Detect which cell encompasses the target text, then output its (X, Y) center coordinate. 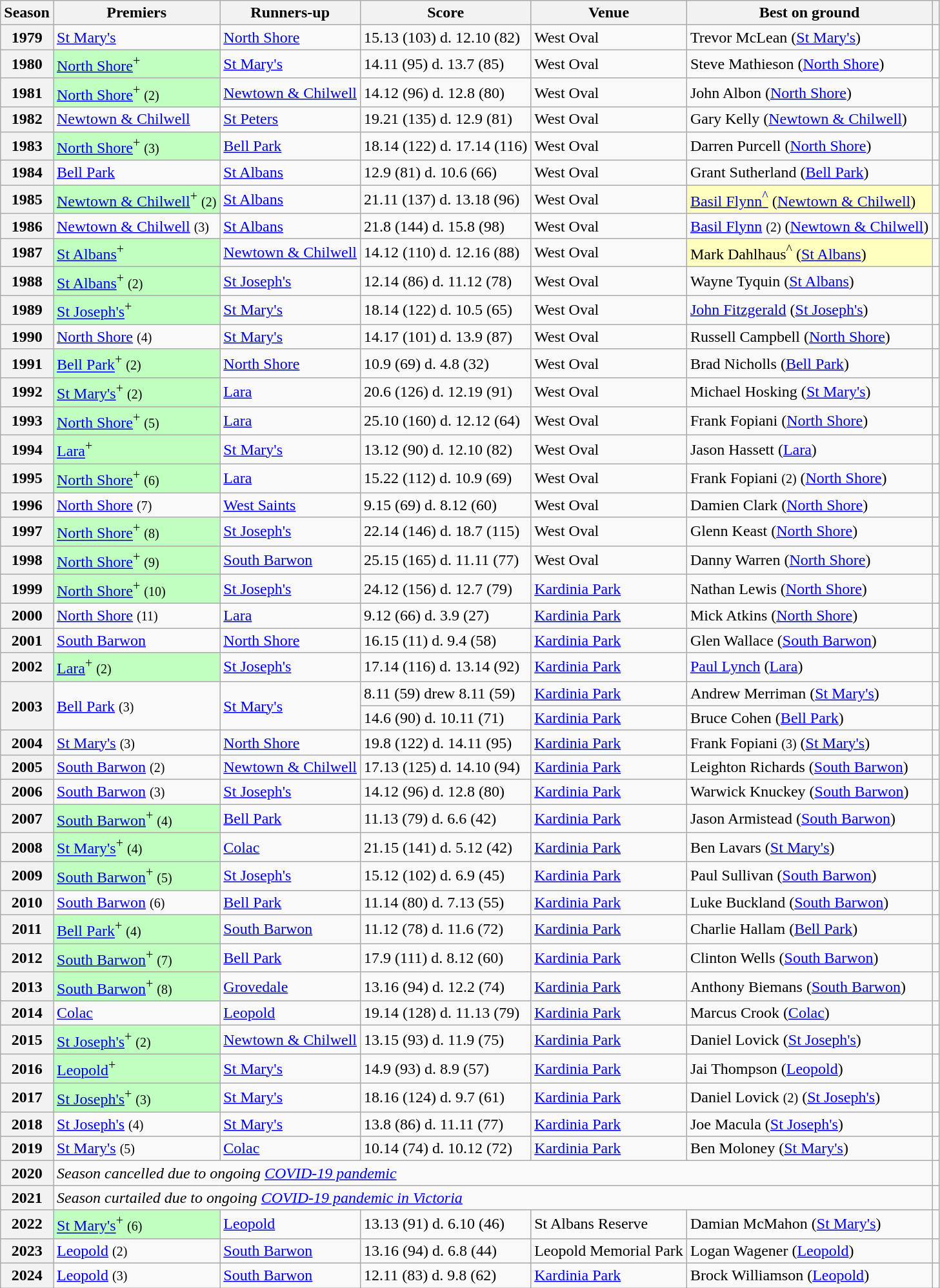
2008 (27, 847)
Jai Thompson (Leopold) (809, 1069)
1987 (27, 253)
2000 (27, 616)
8.11 (59) drew 8.11 (59) (446, 693)
Trevor McLean (St Mary's) (809, 37)
2021 (27, 1198)
2023 (27, 1251)
12.11 (83) d. 9.8 (62) (446, 1275)
1983 (27, 146)
Glenn Keast (North Shore) (809, 531)
Luke Buckland (South Barwon) (809, 902)
2018 (27, 1124)
2019 (27, 1149)
1985 (27, 200)
13.16 (94) d. 6.8 (44) (446, 1251)
Warwick Knuckey (South Barwon) (809, 791)
1991 (27, 364)
2006 (27, 791)
15.22 (112) d. 10.9 (69) (446, 479)
14.11 (95) d. 13.7 (85) (446, 64)
9.12 (66) d. 3.9 (27) (446, 616)
Frank Fopiani (3) (St Mary's) (809, 742)
Leopold (2) (136, 1251)
Basil Flynn^ (Newtown & Chilwell) (809, 200)
Damien Clark (North Shore) (809, 505)
Runners-up (290, 13)
South Barwon (2) (136, 767)
Russell Campbell (North Shore) (809, 337)
North Shore+ (3) (136, 146)
16.15 (11) d. 9.4 (58) (446, 640)
13.12 (90) d. 12.10 (82) (446, 450)
South Barwon+ (5) (136, 876)
Bell Park (3) (136, 706)
24.12 (156) d. 12.7 (79) (446, 590)
Best on ground (809, 13)
Lara+ (2) (136, 667)
18.14 (122) d. 10.5 (65) (446, 310)
21.15 (141) d. 5.12 (42) (446, 847)
1989 (27, 310)
Newtown & Chilwell (3) (136, 226)
Brad Nicholls (Bell Park) (809, 364)
St Joseph's+ (136, 310)
2017 (27, 1098)
2015 (27, 1040)
St Mary's (3) (136, 742)
North Shore (11) (136, 616)
Ben Lavars (St Mary's) (809, 847)
13.13 (91) d. 6.10 (46) (446, 1224)
2010 (27, 902)
St Joseph's (4) (136, 1124)
1981 (27, 93)
North Shore (7) (136, 505)
Season (27, 13)
Leopold Memorial Park (609, 1251)
Bell Park+ (4) (136, 929)
2022 (27, 1224)
17.9 (111) d. 8.12 (60) (446, 958)
South Barwon+ (8) (136, 987)
1995 (27, 479)
Grant Sutherland (Bell Park) (809, 173)
10.14 (74) d. 10.12 (72) (446, 1149)
1984 (27, 173)
14.9 (93) d. 8.9 (57) (446, 1069)
South Barwon (3) (136, 791)
St Mary's+ (4) (136, 847)
South Barwon (6) (136, 902)
11.12 (78) d. 11.6 (72) (446, 929)
Glen Wallace (South Barwon) (809, 640)
North Shore+ (2) (136, 93)
11.14 (80) d. 7.13 (55) (446, 902)
2020 (27, 1173)
1980 (27, 64)
St Mary's (5) (136, 1149)
1993 (27, 421)
2012 (27, 958)
North Shore+ (9) (136, 560)
1990 (27, 337)
15.12 (102) d. 6.9 (45) (446, 876)
South Barwon+ (7) (136, 958)
21.8 (144) d. 15.8 (98) (446, 226)
North Shore+ (5) (136, 421)
2016 (27, 1069)
Basil Flynn (2) (Newtown & Chilwell) (809, 226)
1979 (27, 37)
20.6 (126) d. 12.19 (91) (446, 392)
14.6 (90) d. 10.11 (71) (446, 718)
St Albans+ (136, 253)
12.14 (86) d. 11.12 (78) (446, 281)
St Joseph's+ (3) (136, 1098)
South Barwon+ (4) (136, 818)
1994 (27, 450)
Steve Mathieson (North Shore) (809, 64)
2009 (27, 876)
Frank Fopiani (North Shore) (809, 421)
Score (446, 13)
1986 (27, 226)
21.11 (137) d. 13.18 (96) (446, 200)
Leopold (3) (136, 1275)
2024 (27, 1275)
1992 (27, 392)
Andrew Merriman (St Mary's) (809, 693)
Mick Atkins (North Shore) (809, 616)
1997 (27, 531)
John Albon (North Shore) (809, 93)
Daniel Lovick (St Joseph's) (809, 1040)
Ben Moloney (St Mary's) (809, 1149)
North Shore+ (136, 64)
10.9 (69) d. 4.8 (32) (446, 364)
St Peters (290, 119)
2001 (27, 640)
13.15 (93) d. 11.9 (75) (446, 1040)
Wayne Tyquin (St Albans) (809, 281)
St Albans+ (2) (136, 281)
2003 (27, 706)
Marcus Crook (Colac) (809, 1013)
Brock Williamson (Leopold) (809, 1275)
2005 (27, 767)
Premiers (136, 13)
2011 (27, 929)
Grovedale (290, 987)
22.14 (146) d. 18.7 (115) (446, 531)
Frank Fopiani (2) (North Shore) (809, 479)
Damian McMahon (St Mary's) (809, 1224)
North Shore+ (8) (136, 531)
Bruce Cohen (Bell Park) (809, 718)
Joe Macula (St Joseph's) (809, 1124)
13.8 (86) d. 11.11 (77) (446, 1124)
Season cancelled due to ongoing COVID-19 pandemic (492, 1173)
Newtown & Chilwell+ (2) (136, 200)
Lara+ (136, 450)
Anthony Biemans (South Barwon) (809, 987)
North Shore (4) (136, 337)
25.15 (165) d. 11.11 (77) (446, 560)
12.9 (81) d. 10.6 (66) (446, 173)
Bell Park+ (2) (136, 364)
2004 (27, 742)
Mark Dahlhaus^ (St Albans) (809, 253)
Clinton Wells (South Barwon) (809, 958)
Gary Kelly (Newtown & Chilwell) (809, 119)
Daniel Lovick (2) (St Joseph's) (809, 1098)
Paul Sullivan (South Barwon) (809, 876)
Logan Wagener (Leopold) (809, 1251)
Leopold+ (136, 1069)
Paul Lynch (Lara) (809, 667)
Nathan Lewis (North Shore) (809, 590)
17.14 (116) d. 13.14 (92) (446, 667)
John Fitzgerald (St Joseph's) (809, 310)
2013 (27, 987)
2002 (27, 667)
Danny Warren (North Shore) (809, 560)
St Mary's+ (6) (136, 1224)
15.13 (103) d. 12.10 (82) (446, 37)
14.12 (110) d. 12.16 (88) (446, 253)
9.15 (69) d. 8.12 (60) (446, 505)
1988 (27, 281)
2014 (27, 1013)
Jason Hassett (Lara) (809, 450)
1998 (27, 560)
Jason Armistead (South Barwon) (809, 818)
West Saints (290, 505)
Darren Purcell (North Shore) (809, 146)
18.14 (122) d. 17.14 (116) (446, 146)
19.14 (128) d. 11.13 (79) (446, 1013)
18.16 (124) d. 9.7 (61) (446, 1098)
19.8 (122) d. 14.11 (95) (446, 742)
Venue (609, 13)
St Mary's+ (2) (136, 392)
Michael Hosking (St Mary's) (809, 392)
1996 (27, 505)
Season curtailed due to ongoing COVID-19 pandemic in Victoria (492, 1198)
Charlie Hallam (Bell Park) (809, 929)
North Shore+ (10) (136, 590)
St Albans Reserve (609, 1224)
2007 (27, 818)
Leighton Richards (South Barwon) (809, 767)
North Shore+ (6) (136, 479)
1982 (27, 119)
St Joseph's+ (2) (136, 1040)
17.13 (125) d. 14.10 (94) (446, 767)
25.10 (160) d. 12.12 (64) (446, 421)
1999 (27, 590)
13.16 (94) d. 12.2 (74) (446, 987)
14.17 (101) d. 13.9 (87) (446, 337)
11.13 (79) d. 6.6 (42) (446, 818)
19.21 (135) d. 12.9 (81) (446, 119)
